Identify which cell holds the provided text, then report its (X, Y) central coordinate. 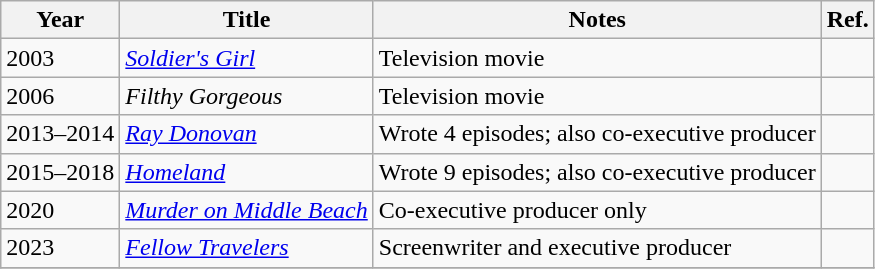
Fellow Travelers (246, 248)
Ray Donovan (246, 134)
Filthy Gorgeous (246, 96)
Soldier's Girl (246, 58)
Notes (597, 20)
2013–2014 (60, 134)
Wrote 4 episodes; also co-executive producer (597, 134)
2015–2018 (60, 172)
2003 (60, 58)
Title (246, 20)
Ref. (848, 20)
Co-executive producer only (597, 210)
Wrote 9 episodes; also co-executive producer (597, 172)
2006 (60, 96)
Homeland (246, 172)
Year (60, 20)
2023 (60, 248)
Screenwriter and executive producer (597, 248)
Murder on Middle Beach (246, 210)
2020 (60, 210)
